From the cell containing the given text, extract its center point as [x, y] coordinate. 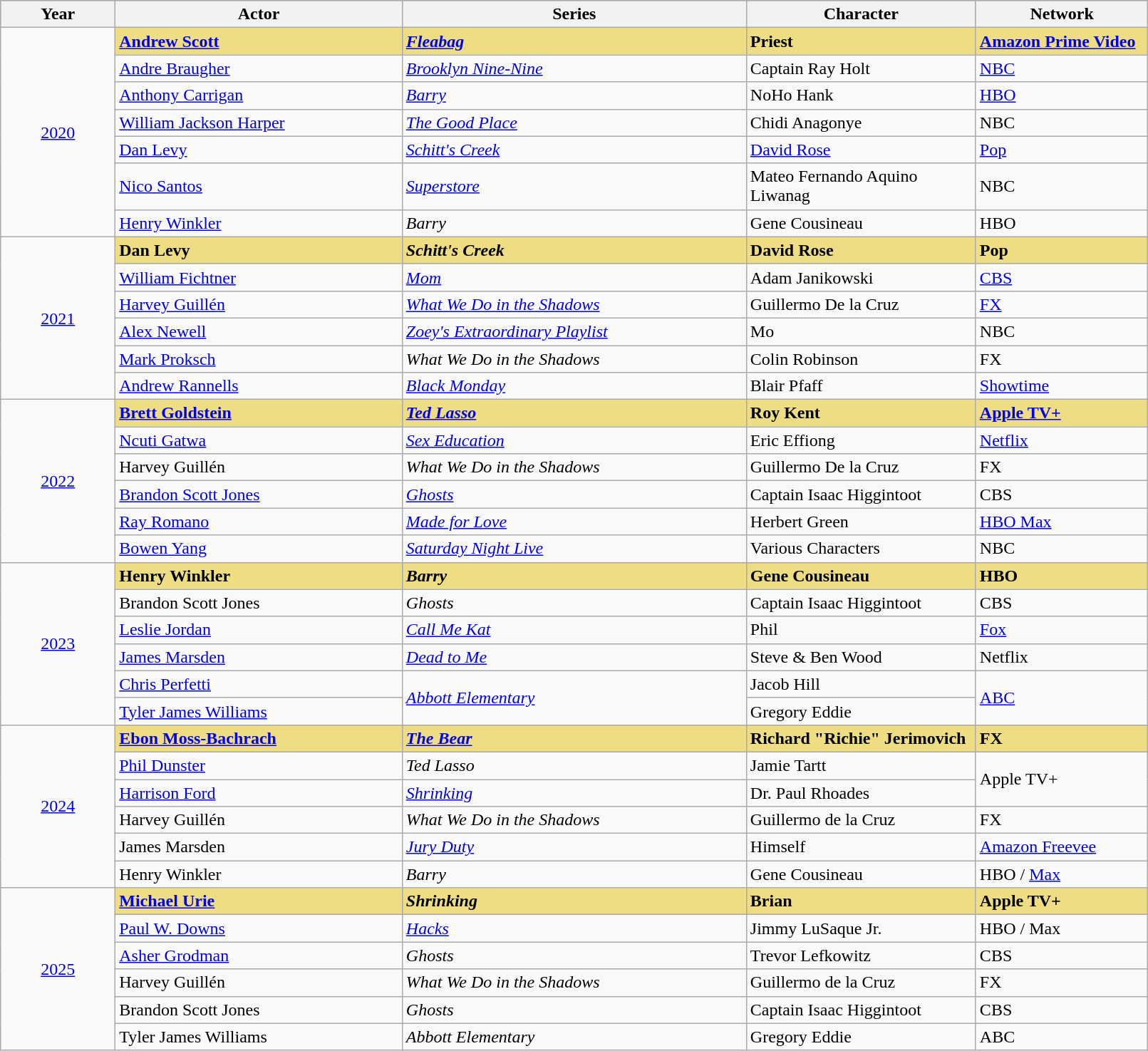
Network [1062, 14]
2023 [58, 643]
Series [574, 14]
Fox [1062, 630]
Showtime [1062, 386]
Andrew Rannells [259, 386]
Anthony Carrigan [259, 95]
Alex Newell [259, 331]
Chris Perfetti [259, 684]
Mark Proksch [259, 358]
Sex Education [574, 440]
Ebon Moss-Bachrach [259, 738]
Captain Ray Holt [861, 68]
Ray Romano [259, 522]
Dead to Me [574, 657]
Jamie Tartt [861, 765]
Zoey's Extraordinary Playlist [574, 331]
Steve & Ben Wood [861, 657]
2020 [58, 133]
2021 [58, 318]
Actor [259, 14]
Chidi Anagonye [861, 123]
Richard "Richie" Jerimovich [861, 738]
Trevor Lefkowitz [861, 956]
Mateo Fernando Aquino Liwanag [861, 187]
Blair Pfaff [861, 386]
Black Monday [574, 386]
Michael Urie [259, 901]
Bowen Yang [259, 549]
Phil [861, 630]
Brett Goldstein [259, 413]
Leslie Jordan [259, 630]
Himself [861, 847]
Year [58, 14]
Ncuti Gatwa [259, 440]
Character [861, 14]
Amazon Prime Video [1062, 41]
Andre Braugher [259, 68]
Various Characters [861, 549]
Priest [861, 41]
William Jackson Harper [259, 123]
William Fichtner [259, 277]
Harrison Ford [259, 793]
Herbert Green [861, 522]
Eric Effiong [861, 440]
HBO Max [1062, 522]
Nico Santos [259, 187]
Saturday Night Live [574, 549]
Call Me Kat [574, 630]
Colin Robinson [861, 358]
The Bear [574, 738]
Mom [574, 277]
2024 [58, 806]
2022 [58, 481]
Andrew Scott [259, 41]
Brian [861, 901]
Asher Grodman [259, 956]
Dr. Paul Rhoades [861, 793]
Superstore [574, 187]
Fleabag [574, 41]
Mo [861, 331]
2025 [58, 969]
Jimmy LuSaque Jr. [861, 928]
The Good Place [574, 123]
Phil Dunster [259, 765]
Jury Duty [574, 847]
Brooklyn Nine-Nine [574, 68]
Hacks [574, 928]
Paul W. Downs [259, 928]
Jacob Hill [861, 684]
NoHo Hank [861, 95]
Adam Janikowski [861, 277]
Made for Love [574, 522]
Roy Kent [861, 413]
Amazon Freevee [1062, 847]
